Provide the [X, Y] coordinate of the cell's center where the given text is located.  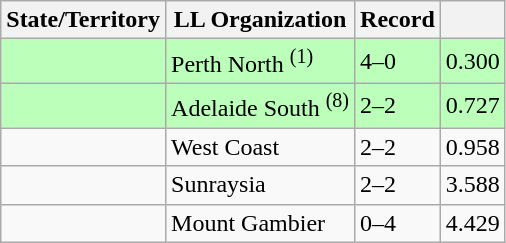
Adelaide South (8) [260, 106]
Perth North (1) [260, 62]
0.958 [472, 147]
0.727 [472, 106]
LL Organization [260, 20]
4.429 [472, 223]
4–0 [398, 62]
Record [398, 20]
0–4 [398, 223]
0.300 [472, 62]
3.588 [472, 185]
Sunraysia [260, 185]
Mount Gambier [260, 223]
West Coast [260, 147]
State/Territory [84, 20]
